Output the [x, y] coordinate of the center of the cell containing the given text.  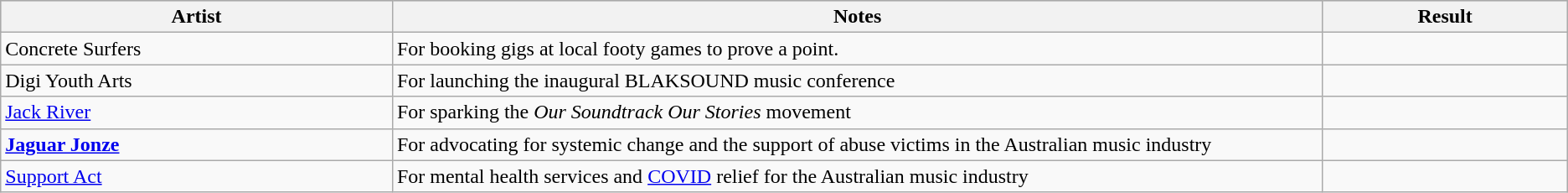
Digi Youth Arts [197, 81]
Jaguar Jonze [197, 144]
Concrete Surfers [197, 49]
Support Act [197, 176]
Result [1445, 17]
For advocating for systemic change and the support of abuse victims in the Australian music industry [858, 144]
For booking gigs at local footy games to prove a point. [858, 49]
Jack River [197, 112]
Artist [197, 17]
For launching the inaugural BLAKSOUND music conference [858, 81]
For mental health services and COVID relief for the Australian music industry [858, 176]
Notes [858, 17]
For sparking the Our Soundtrack Our Stories movement [858, 112]
